Locate the cell with the specified text and output its [X, Y] center coordinate. 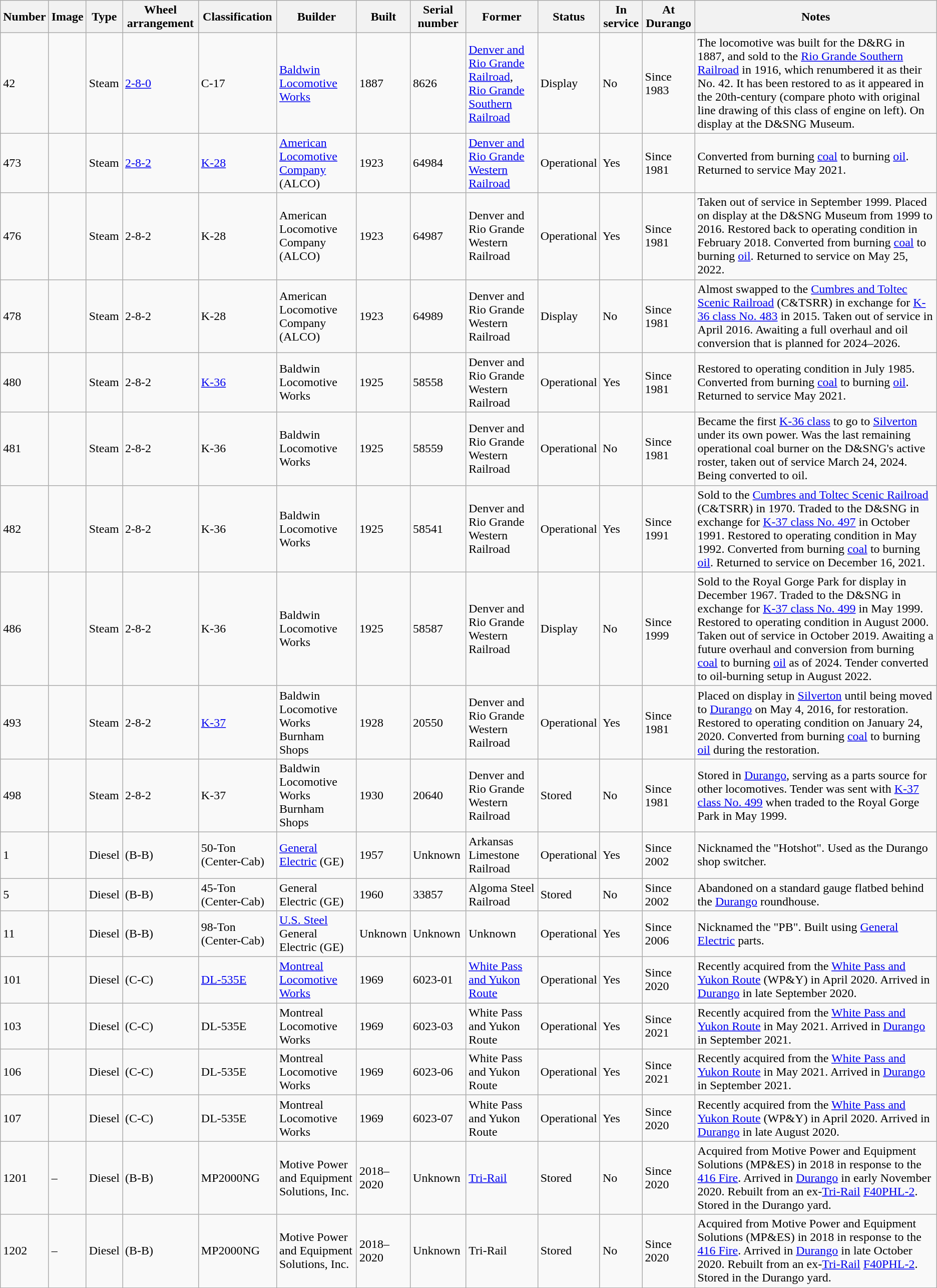
33857 [438, 894]
Image [67, 17]
101 [25, 980]
C-17 [237, 83]
50-Ton (Center-Cab) [237, 855]
103 [25, 1026]
U.S. SteelGeneral Electric (GE) [316, 934]
481 [25, 449]
Since 1999 [669, 629]
1960 [383, 894]
493 [25, 722]
478 [25, 316]
106 [25, 1072]
Wheel arrangement [161, 17]
20550 [438, 722]
Nicknamed the "PB". Built using General Electric parts. [816, 934]
Status [569, 17]
Type [104, 17]
Recently acquired from the White Pass and Yukon Route (WP&Y) in April 2020. Arrived in Durango in late August 2020. [816, 1118]
64987 [438, 236]
64989 [438, 316]
1957 [383, 855]
Serial number [438, 17]
Abandoned on a standard gauge flatbed behind the Durango roundhouse. [816, 894]
486 [25, 629]
Classification [237, 17]
107 [25, 1118]
6023-07 [438, 1118]
Since 1991 [669, 529]
Former [502, 17]
58559 [438, 449]
1 [25, 855]
5 [25, 894]
498 [25, 795]
1928 [383, 722]
58558 [438, 383]
11 [25, 934]
1887 [383, 83]
45-Ton (Center-Cab) [237, 894]
98-Ton (Center-Cab) [237, 934]
8626 [438, 83]
At Durango [669, 17]
Notes [816, 17]
Recently acquired from the White Pass and Yukon Route (WP&Y) in April 2020. Arrived in Durango in late September 2020. [816, 980]
58587 [438, 629]
58541 [438, 529]
Converted from burning coal to burning oil. Returned to service May 2021. [816, 163]
Built [383, 17]
1201 [25, 1178]
64984 [438, 163]
Nicknamed the "Hotshot". Used as the Durango shop switcher. [816, 855]
20640 [438, 795]
Since 2006 [669, 934]
476 [25, 236]
Number [25, 17]
Algoma Steel Railroad [502, 894]
1930 [383, 795]
42 [25, 83]
Builder [316, 17]
2-8-0 [161, 83]
Restored to operating condition in July 1985. Converted from burning coal to burning oil. Returned to service May 2021. [816, 383]
Denver and Rio Grande Railroad,Rio Grande Southern Railroad [502, 83]
Since 1983 [669, 83]
473 [25, 163]
1202 [25, 1251]
6023-06 [438, 1072]
In service [621, 17]
Arkansas Limestone Railroad [502, 855]
480 [25, 383]
6023-03 [438, 1026]
482 [25, 529]
6023-01 [438, 980]
